Scan for the cell matching the given text and deliver its [x, y] coordinate at center. 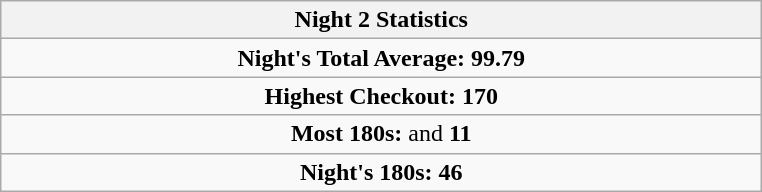
Night's Total Average: 99.79 [382, 58]
Night 2 Statistics [382, 20]
Highest Checkout: 170 [382, 96]
Night's 180s: 46 [382, 172]
Most 180s: and 11 [382, 134]
